Capture the cell that displays the provided text and extract its [x, y] central coordinate. 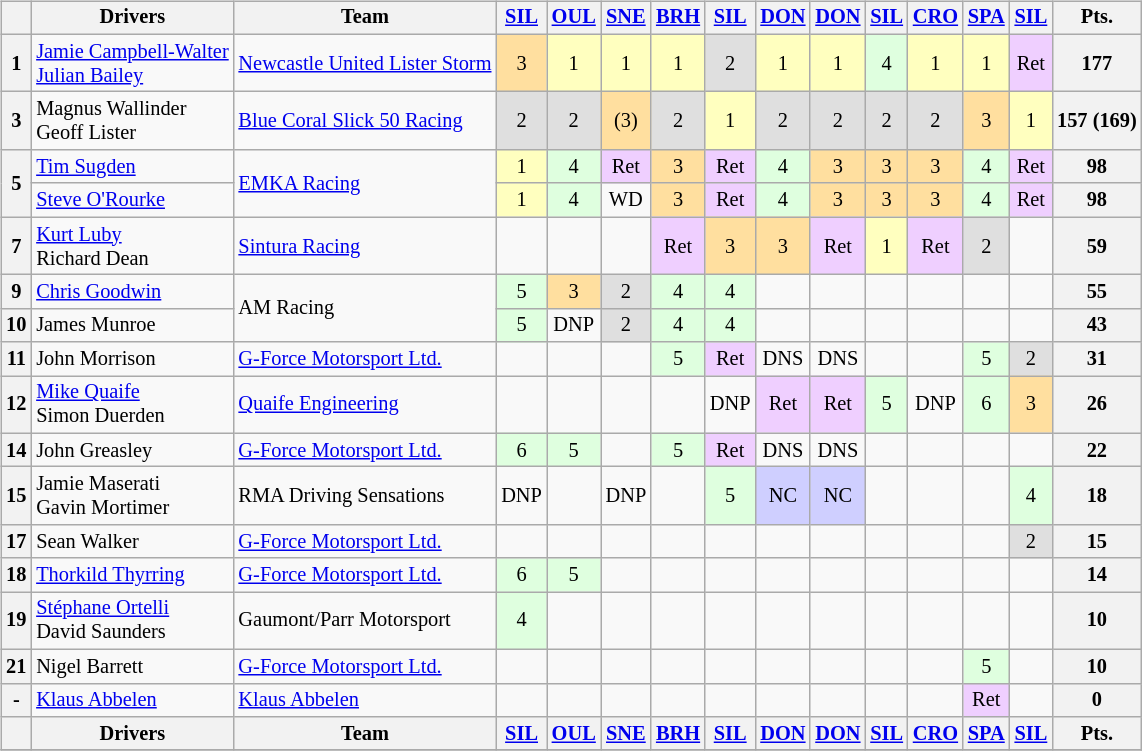
- [16, 700]
Thorkild Thyrring [132, 575]
James Munroe [132, 325]
11 [16, 359]
Jamie Maserati Gavin Mortimer [132, 496]
RMA Driving Sensations [366, 496]
(3) [626, 121]
17 [16, 542]
Mike Quaife Simon Duerden [132, 405]
12 [16, 405]
Stéphane Ortelli David Saunders [132, 621]
22 [1097, 450]
Newcastle United Lister Storm [366, 63]
19 [16, 621]
157 (169) [1097, 121]
EMKA Racing [366, 184]
Jamie Campbell-Walter Julian Bailey [132, 63]
John Greasley [132, 450]
Blue Coral Slick 50 Racing [366, 121]
177 [1097, 63]
55 [1097, 292]
43 [1097, 325]
21 [16, 666]
26 [1097, 405]
Quaife Engineering [366, 405]
Nigel Barrett [132, 666]
Steve O'Rourke [132, 200]
John Morrison [132, 359]
Tim Sugden [132, 167]
Sean Walker [132, 542]
7 [16, 246]
Magnus Wallinder Geoff Lister [132, 121]
WD [626, 200]
0 [1097, 700]
9 [16, 292]
Chris Goodwin [132, 292]
59 [1097, 246]
31 [1097, 359]
AM Racing [366, 308]
Gaumont/Parr Motorsport [366, 621]
Kurt Luby Richard Dean [132, 246]
Sintura Racing [366, 246]
